For the text-containing cell, return its midpoint in [x, y] coordinate format. 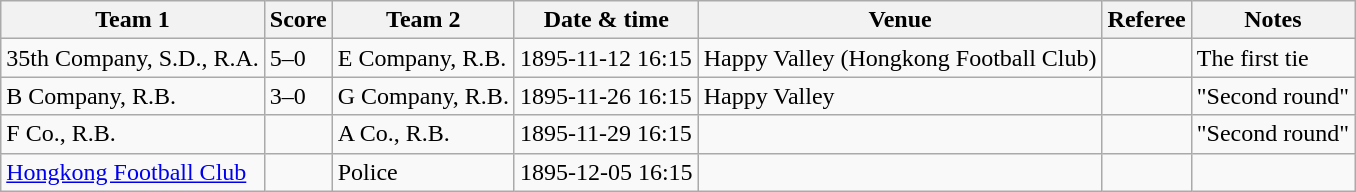
Date & time [606, 20]
Hongkong Football Club [133, 172]
Venue [900, 20]
B Company, R.B. [133, 96]
A Co., R.B. [423, 134]
Team 2 [423, 20]
Referee [1146, 20]
1895-11-26 16:15 [606, 96]
Score [298, 20]
5–0 [298, 58]
F Co., R.B. [133, 134]
35th Company, S.D., R.A. [133, 58]
Police [423, 172]
The first tie [1272, 58]
Happy Valley (Hongkong Football Club) [900, 58]
1895-11-29 16:15 [606, 134]
E Company, R.B. [423, 58]
3–0 [298, 96]
Team 1 [133, 20]
Happy Valley [900, 96]
1895-11-12 16:15 [606, 58]
G Company, R.B. [423, 96]
1895-12-05 16:15 [606, 172]
Notes [1272, 20]
